From the cell containing the given text, extract its center point as (X, Y) coordinate. 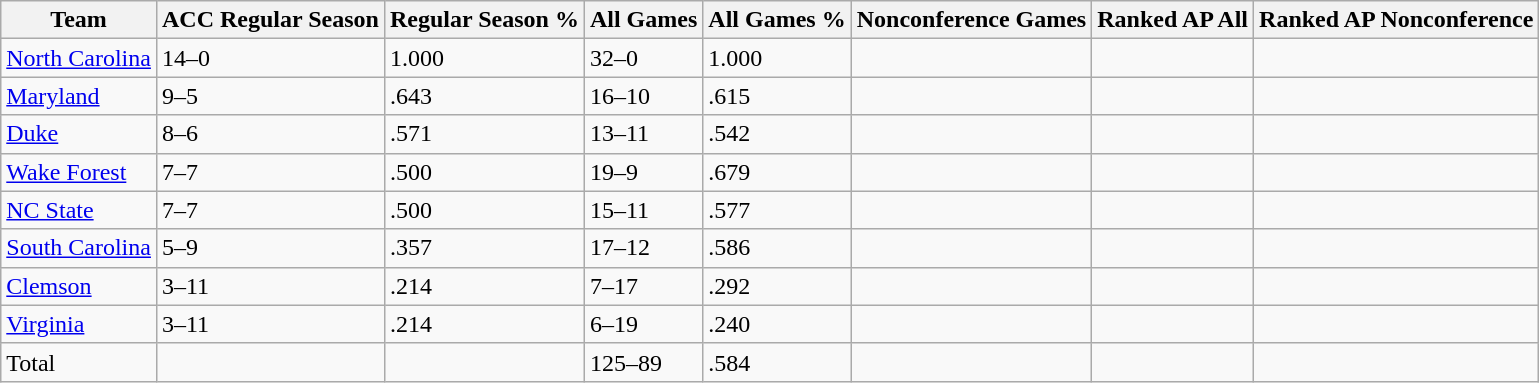
Clemson (79, 286)
7–17 (643, 286)
.586 (777, 248)
Regular Season % (484, 20)
.577 (777, 210)
5–9 (270, 248)
16–10 (643, 96)
6–19 (643, 324)
17–12 (643, 248)
8–6 (270, 134)
9–5 (270, 96)
South Carolina (79, 248)
NC State (79, 210)
All Games % (777, 20)
.584 (777, 362)
125–89 (643, 362)
.643 (484, 96)
ACC Regular Season (270, 20)
Ranked AP All (1173, 20)
Nonconference Games (972, 20)
.542 (777, 134)
.615 (777, 96)
.292 (777, 286)
Team (79, 20)
15–11 (643, 210)
All Games (643, 20)
Maryland (79, 96)
.571 (484, 134)
.679 (777, 172)
13–11 (643, 134)
Total (79, 362)
Virginia (79, 324)
.240 (777, 324)
32–0 (643, 58)
North Carolina (79, 58)
14–0 (270, 58)
Ranked AP Nonconference (1396, 20)
Wake Forest (79, 172)
19–9 (643, 172)
Duke (79, 134)
.357 (484, 248)
